Provide the (X, Y) coordinate of the cell's center where the given text is located.  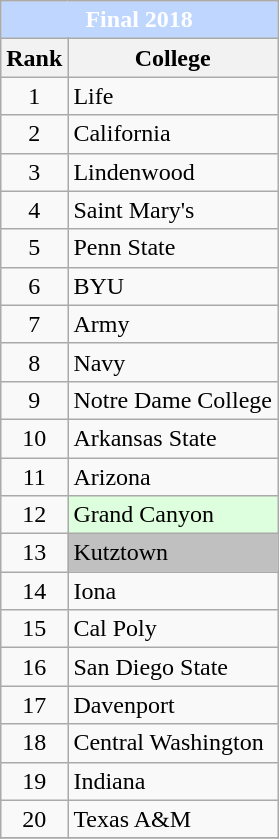
5 (34, 248)
BYU (173, 286)
Army (173, 324)
Life (173, 96)
2 (34, 134)
15 (34, 629)
Notre Dame College (173, 400)
19 (34, 781)
Cal Poly (173, 629)
3 (34, 172)
Kutztown (173, 553)
Central Washington (173, 743)
14 (34, 591)
9 (34, 400)
Iona (173, 591)
San Diego State (173, 667)
10 (34, 438)
Penn State (173, 248)
17 (34, 705)
Saint Mary's (173, 210)
Navy (173, 362)
20 (34, 819)
Final 2018 (140, 20)
4 (34, 210)
Indiana (173, 781)
Davenport (173, 705)
Rank (34, 58)
13 (34, 553)
College (173, 58)
6 (34, 286)
Texas A&M (173, 819)
16 (34, 667)
11 (34, 477)
Lindenwood (173, 172)
12 (34, 515)
7 (34, 324)
Grand Canyon (173, 515)
Arkansas State (173, 438)
18 (34, 743)
California (173, 134)
1 (34, 96)
8 (34, 362)
Arizona (173, 477)
